Detect which cell encompasses the target text, then output its (x, y) center coordinate. 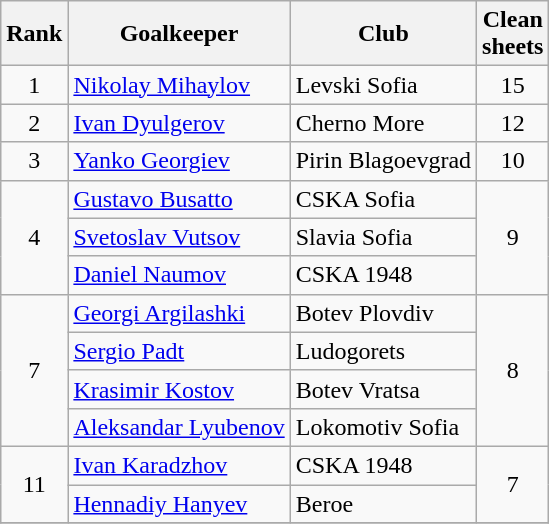
CSKA Sofia (383, 199)
Lokomotiv Sofia (383, 427)
Slavia Sofia (383, 237)
Goalkeeper (179, 34)
Gustavo Busatto (179, 199)
Ivan Karadzhov (179, 465)
Georgi Argilashki (179, 313)
2 (34, 123)
Botev Vratsa (383, 389)
Krasimir Kostov (179, 389)
11 (34, 484)
12 (513, 123)
Aleksandar Lyubenov (179, 427)
Ivan Dyulgerov (179, 123)
Hennadiy Hanyev (179, 503)
Yanko Georgiev (179, 161)
8 (513, 370)
Daniel Naumov (179, 275)
Cherno More (383, 123)
Rank (34, 34)
Pirin Blagoevgrad (383, 161)
Sergio Padt (179, 351)
3 (34, 161)
Club (383, 34)
15 (513, 85)
10 (513, 161)
Svetoslav Vutsov (179, 237)
Levski Sofia (383, 85)
Beroe (383, 503)
1 (34, 85)
4 (34, 237)
Cleansheets (513, 34)
9 (513, 237)
Botev Plovdiv (383, 313)
Ludogorets (383, 351)
Nikolay Mihaylov (179, 85)
